Return the [x, y] coordinate for the center point of the cell that contains the specified text.  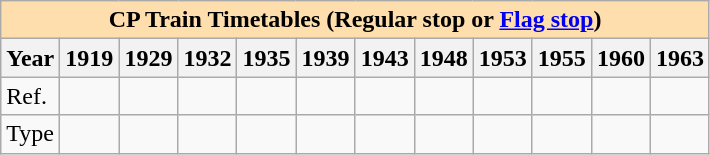
1929 [148, 58]
CP Train Timetables (Regular stop or Flag stop) [356, 20]
1960 [620, 58]
1955 [562, 58]
1939 [326, 58]
Type [30, 134]
1953 [502, 58]
1943 [384, 58]
1932 [208, 58]
1963 [680, 58]
1919 [90, 58]
1948 [444, 58]
1935 [266, 58]
Year [30, 58]
Ref. [30, 96]
